Identify which cell holds the provided text, then report its (X, Y) central coordinate. 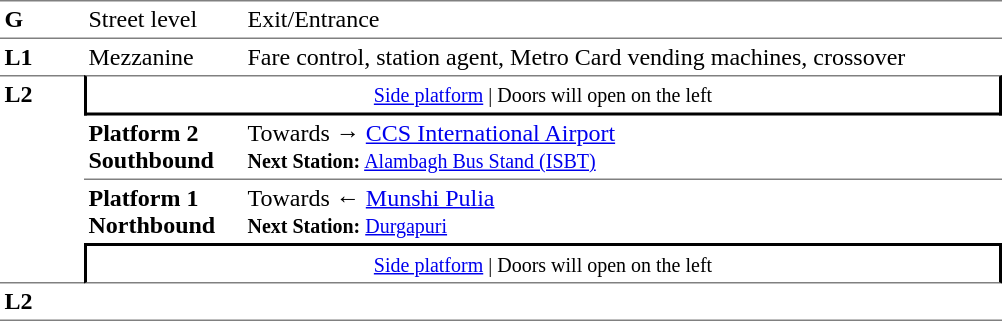
Street level (164, 20)
Mezzanine (164, 57)
L2 (42, 179)
Platform 1Northbound (164, 212)
Towards ← Munshi PuliaNext Station: Durgapuri (622, 212)
G (42, 20)
L1 (42, 57)
Exit/Entrance (622, 20)
Fare control, station agent, Metro Card vending machines, crossover (622, 57)
Platform 2Southbound (164, 148)
Towards → CCS International AirportNext Station: Alambagh Bus Stand (ISBT) (622, 148)
